Detect which cell encompasses the target text, then output its [x, y] center coordinate. 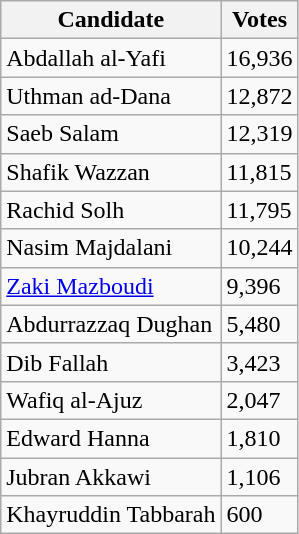
Jubran Akkawi [111, 477]
Abdallah al-Yafi [111, 58]
Zaki Mazboudi [111, 286]
Edward Hanna [111, 438]
1,106 [260, 477]
11,795 [260, 210]
Rachid Solh [111, 210]
Uthman ad-Dana [111, 96]
16,936 [260, 58]
Shafik Wazzan [111, 172]
10,244 [260, 248]
Khayruddin Tabbarah [111, 515]
9,396 [260, 286]
1,810 [260, 438]
11,815 [260, 172]
12,872 [260, 96]
5,480 [260, 324]
Abdurrazzaq Dughan [111, 324]
Nasim Majdalani [111, 248]
600 [260, 515]
Saeb Salam [111, 134]
Dib Fallah [111, 362]
Wafiq al-Ajuz [111, 400]
12,319 [260, 134]
Votes [260, 20]
3,423 [260, 362]
Candidate [111, 20]
2,047 [260, 400]
